Capture the cell that displays the provided text and extract its [X, Y] central coordinate. 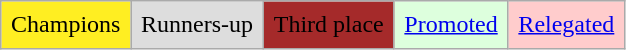
Runners-up [198, 25]
Champions [66, 25]
Promoted [451, 25]
Relegated [566, 25]
Third place [328, 25]
